Output the (X, Y) coordinate of the center of the cell containing the given text.  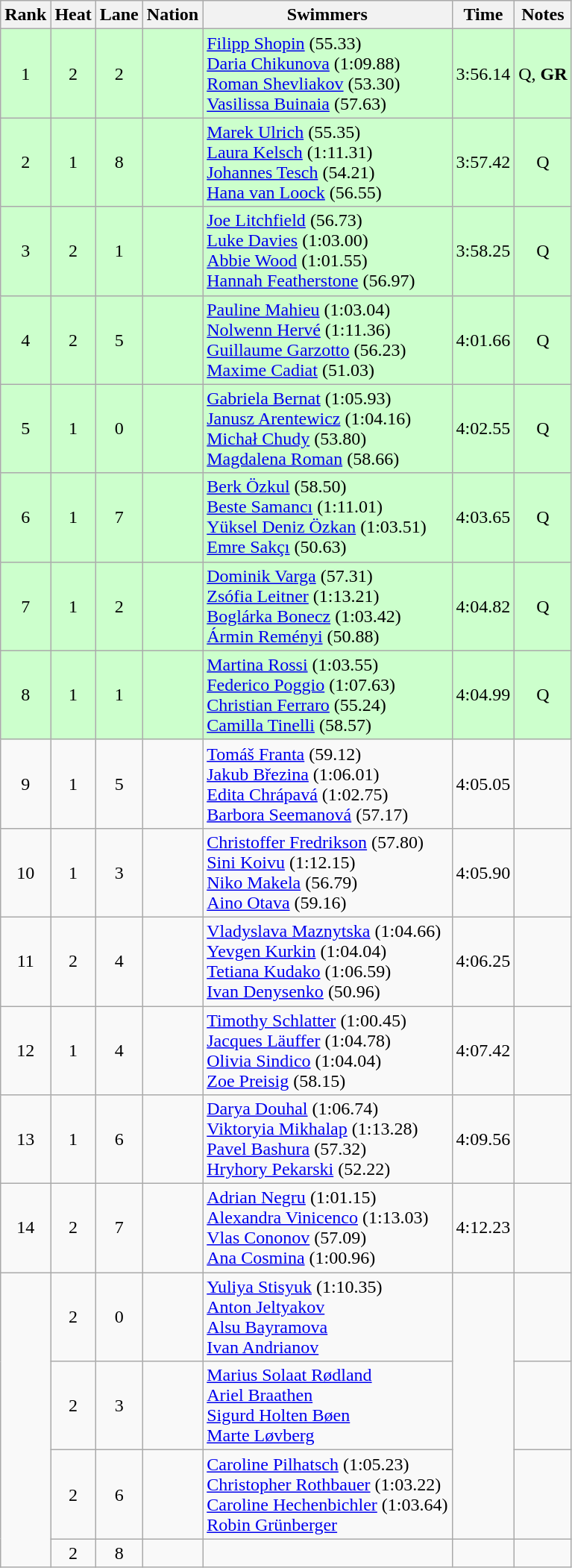
Caroline Pilhatsch (1:05.23)Christopher Rothbauer (1:03.22)Caroline Hechenbichler (1:03.64)Robin Grünberger (327, 1495)
Joe Litchfield (56.73)Luke Davies (1:03.00)Abbie Wood (1:01.55)Hannah Featherstone (56.97) (327, 251)
Pauline Mahieu (1:03.04)Nolwenn Hervé (1:11.36)Guillaume Garzotto (56.23)Maxime Cadiat (51.03) (327, 340)
14 (25, 1228)
Tomáš Franta (59.12)Jakub Březina (1:06.01)Edita Chrápavá (1:02.75)Barbora Seemanová (57.17) (327, 783)
13 (25, 1140)
Notes (543, 15)
Berk Özkul (58.50)Beste Samancı (1:11.01)Yüksel Deniz Özkan (1:03.51)Emre Sakçı (50.63) (327, 518)
Time (483, 15)
Vladyslava Maznytska (1:04.66)Yevgen Kurkin (1:04.04)Tetiana Kudako (1:06.59)Ivan Denysenko (50.96) (327, 961)
Swimmers (327, 15)
4:12.23 (483, 1228)
Gabriela Bernat (1:05.93)Janusz Arentewicz (1:04.16)Michał Chudy (53.80)Magdalena Roman (58.66) (327, 428)
Marek Ulrich (55.35)Laura Kelsch (1:11.31)Johannes Tesch (54.21)Hana van Loock (56.55) (327, 163)
4:06.25 (483, 961)
4:04.99 (483, 695)
Adrian Negru (1:01.15)Alexandra Vinicenco (1:13.03)Vlas Cononov (57.09)Ana Cosmina (1:00.96) (327, 1228)
Yuliya Stisyuk (1:10.35)Anton JeltyakovAlsu BayramovaIvan Andrianov (327, 1317)
4:01.66 (483, 340)
Marius Solaat RødlandAriel BraathenSigurd Holten BøenMarte Løvberg (327, 1405)
Filipp Shopin (55.33)Daria Chikunova (1:09.88)Roman Shevliakov (53.30)Vasilissa Buinaia (57.63) (327, 73)
Heat (73, 15)
3:56.14 (483, 73)
11 (25, 961)
Christoffer Fredrikson (57.80)Sini Koivu (1:12.15)Niko Makela (56.79)Aino Otava (59.16) (327, 873)
4:04.82 (483, 606)
10 (25, 873)
Dominik Varga (57.31)Zsófia Leitner (1:13.21)Boglárka Bonecz (1:03.42)Ármin Reményi (50.88) (327, 606)
Timothy Schlatter (1:00.45)Jacques Läuffer (1:04.78)Olivia Sindico (1:04.04)Zoe Preisig (58.15) (327, 1050)
3:58.25 (483, 251)
Darya Douhal (1:06.74)Viktoryia Mikhalap (1:13.28)Pavel Bashura (57.32)Hryhory Pekarski (52.22) (327, 1140)
Q, GR (543, 73)
4:02.55 (483, 428)
Nation (172, 15)
12 (25, 1050)
Lane (119, 15)
4:05.90 (483, 873)
Rank (25, 15)
Martina Rossi (1:03.55)Federico Poggio (1:07.63)Christian Ferraro (55.24)Camilla Tinelli (58.57) (327, 695)
4:03.65 (483, 518)
4:09.56 (483, 1140)
4:05.05 (483, 783)
9 (25, 783)
4:07.42 (483, 1050)
3:57.42 (483, 163)
